Locate the cell with the specified text and output its [x, y] center coordinate. 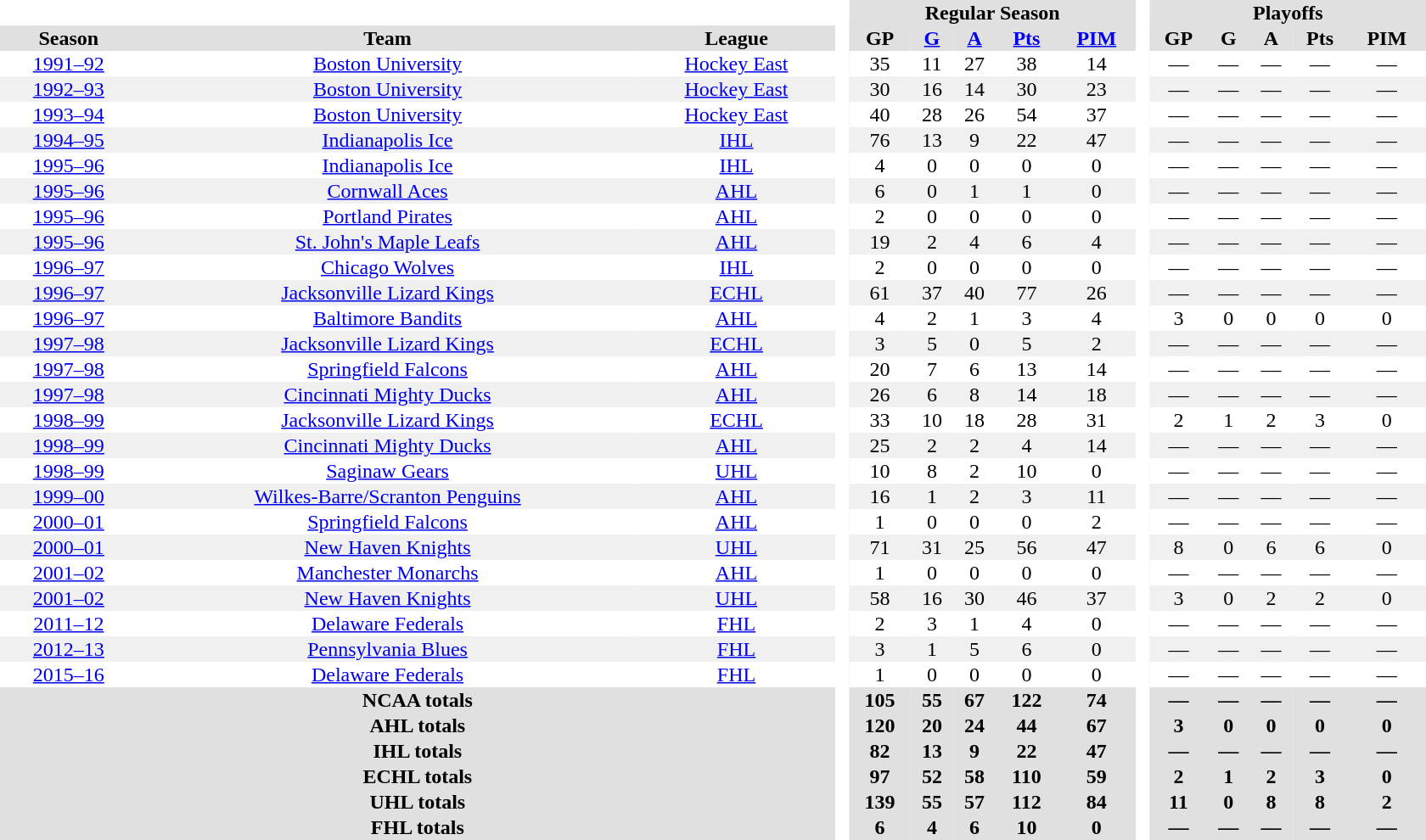
Playoffs [1288, 13]
57 [974, 802]
2015–16 [69, 675]
Chicago Wolves [388, 267]
Saginaw Gears [388, 471]
1999–00 [69, 496]
Wilkes-Barre/Scranton Penguins [388, 496]
Baltimore Bandits [388, 318]
82 [879, 751]
52 [932, 776]
54 [1026, 115]
1994–95 [69, 140]
Regular Season [992, 13]
76 [879, 140]
139 [879, 802]
105 [879, 700]
110 [1026, 776]
NCAA totals [418, 700]
2012–13 [69, 649]
120 [879, 725]
Team [388, 38]
Manchester Monarchs [388, 573]
74 [1097, 700]
38 [1026, 64]
44 [1026, 725]
AHL totals [418, 725]
84 [1097, 802]
35 [879, 64]
1992–93 [69, 89]
ECHL totals [418, 776]
Season [69, 38]
IHL totals [418, 751]
1991–92 [69, 64]
League [736, 38]
97 [879, 776]
71 [879, 547]
61 [879, 293]
27 [974, 64]
UHL totals [418, 802]
St. John's Maple Leafs [388, 242]
Pennsylvania Blues [388, 649]
FHL totals [418, 827]
59 [1097, 776]
19 [879, 242]
7 [932, 369]
77 [1026, 293]
2011–12 [69, 624]
112 [1026, 802]
Cornwall Aces [388, 191]
33 [879, 420]
Portland Pirates [388, 216]
24 [974, 725]
122 [1026, 700]
1993–94 [69, 115]
56 [1026, 547]
46 [1026, 598]
23 [1097, 89]
